Detect which cell encompasses the target text, then output its (x, y) center coordinate. 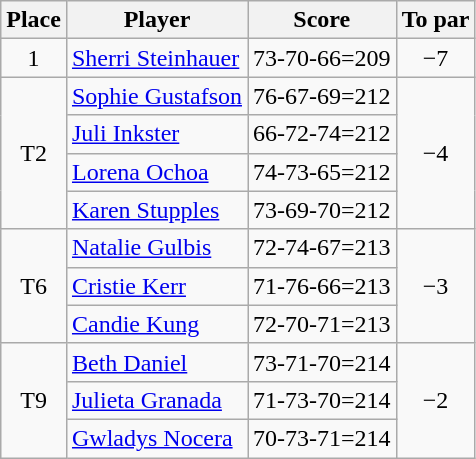
Sherri Steinhauer (156, 58)
76-67-69=212 (322, 96)
Beth Daniel (156, 362)
71-73-70=214 (322, 400)
−3 (436, 286)
−7 (436, 58)
66-72-74=212 (322, 134)
Natalie Gulbis (156, 248)
T2 (34, 153)
Player (156, 20)
T6 (34, 286)
Candie Kung (156, 324)
Lorena Ochoa (156, 172)
Juli Inkster (156, 134)
72-70-71=213 (322, 324)
Gwladys Nocera (156, 438)
73-70-66=209 (322, 58)
1 (34, 58)
70-73-71=214 (322, 438)
Karen Stupples (156, 210)
T9 (34, 400)
−4 (436, 153)
Cristie Kerr (156, 286)
72-74-67=213 (322, 248)
73-69-70=212 (322, 210)
71-76-66=213 (322, 286)
Score (322, 20)
74-73-65=212 (322, 172)
−2 (436, 400)
To par (436, 20)
Place (34, 20)
73-71-70=214 (322, 362)
Julieta Granada (156, 400)
Sophie Gustafson (156, 96)
